Return the (x, y) coordinate for the center point of the cell that contains the specified text.  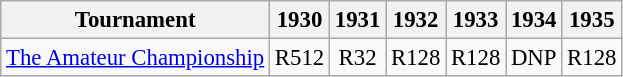
R32 (357, 58)
DNP (534, 58)
1935 (592, 20)
Tournament (136, 20)
R512 (300, 58)
The Amateur Championship (136, 58)
1930 (300, 20)
1933 (476, 20)
1934 (534, 20)
1931 (357, 20)
1932 (416, 20)
